Capture the cell that displays the provided text and extract its [x, y] central coordinate. 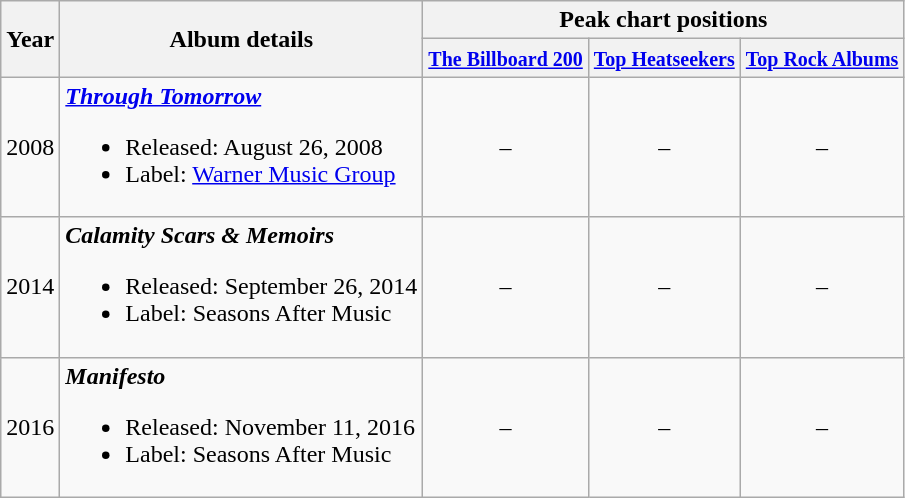
The Billboard 200 [506, 58]
Top Heatseekers [664, 58]
2008 [30, 147]
ManifestoReleased: November 11, 2016Label: Seasons After Music [242, 427]
2014 [30, 287]
Calamity Scars & MemoirsReleased: September 26, 2014Label: Seasons After Music [242, 287]
Peak chart positions [664, 20]
Album details [242, 39]
2016 [30, 427]
Top Rock Albums [822, 58]
Through TomorrowReleased: August 26, 2008Label: Warner Music Group [242, 147]
Year [30, 39]
